Scan for the cell matching the given text and deliver its (x, y) coordinate at center. 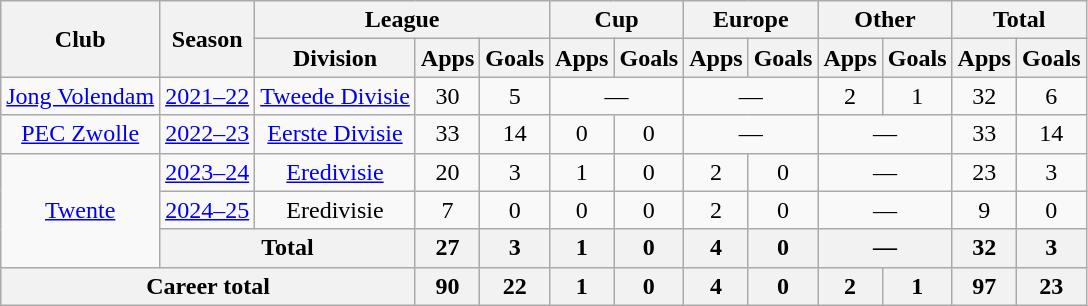
27 (447, 248)
Cup (617, 20)
7 (447, 210)
Europe (751, 20)
League (402, 20)
2024–25 (208, 210)
Tweede Divisie (336, 96)
Career total (208, 286)
Jong Volendam (80, 96)
5 (515, 96)
6 (1051, 96)
Club (80, 39)
2022–23 (208, 134)
20 (447, 172)
Division (336, 58)
Season (208, 39)
97 (984, 286)
2021–22 (208, 96)
30 (447, 96)
Twente (80, 210)
9 (984, 210)
22 (515, 286)
Other (885, 20)
Eerste Divisie (336, 134)
PEC Zwolle (80, 134)
2023–24 (208, 172)
90 (447, 286)
